Search for the cell housing the specified text and yield its [x, y] center coordinate. 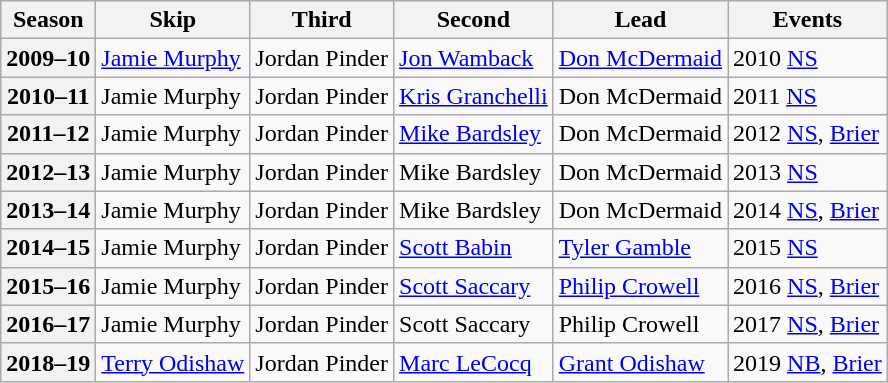
2013–14 [48, 210]
2015 NS [808, 248]
2014–15 [48, 248]
Season [48, 20]
2019 NB, Brier [808, 362]
Events [808, 20]
2013 NS [808, 172]
2017 NS, Brier [808, 324]
2011 NS [808, 96]
Grant Odishaw [640, 362]
2012 NS, Brier [808, 134]
2011–12 [48, 134]
Kris Granchelli [474, 96]
Terry Odishaw [173, 362]
Skip [173, 20]
2014 NS, Brier [808, 210]
Third [322, 20]
Scott Babin [474, 248]
2015–16 [48, 286]
2009–10 [48, 58]
Tyler Gamble [640, 248]
Second [474, 20]
2018–19 [48, 362]
2010–11 [48, 96]
2016–17 [48, 324]
Marc LeCocq [474, 362]
2012–13 [48, 172]
Lead [640, 20]
2016 NS, Brier [808, 286]
Jon Wamback [474, 58]
2010 NS [808, 58]
